For the text-containing cell, return its midpoint in (x, y) coordinate format. 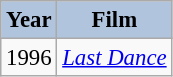
Year (29, 20)
1996 (29, 58)
Last Dance (114, 58)
Film (114, 20)
